Return (x, y) of the center of cell containing provided text 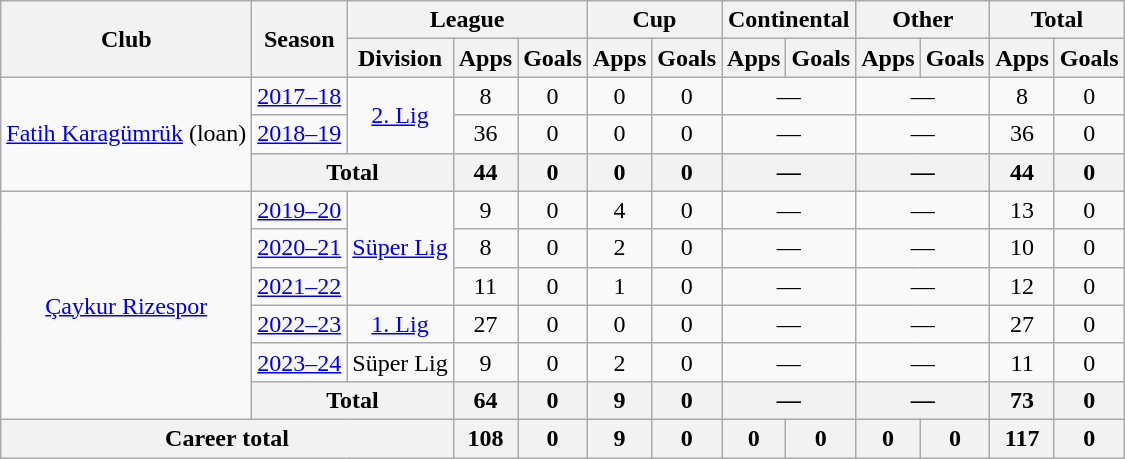
73 (1022, 400)
Cup (654, 20)
Continental (789, 20)
Fatih Karagümrük (loan) (126, 134)
10 (1022, 248)
2019–20 (300, 210)
Club (126, 39)
2022–23 (300, 324)
League (468, 20)
4 (619, 210)
Other (923, 20)
2018–19 (300, 134)
Division (400, 58)
2020–21 (300, 248)
13 (1022, 210)
Career total (227, 438)
Season (300, 39)
12 (1022, 286)
2021–22 (300, 286)
2023–24 (300, 362)
1 (619, 286)
2017–18 (300, 96)
64 (485, 400)
Çaykur Rizespor (126, 305)
117 (1022, 438)
1. Lig (400, 324)
108 (485, 438)
2. Lig (400, 115)
